Return the (x, y) coordinate for the center point of the cell that contains the specified text.  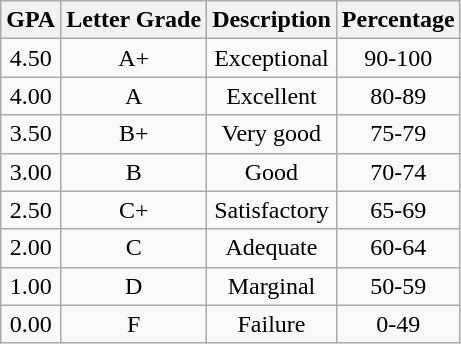
3.50 (31, 134)
4.00 (31, 96)
C (134, 248)
80-89 (398, 96)
D (134, 286)
GPA (31, 20)
2.00 (31, 248)
3.00 (31, 172)
65-69 (398, 210)
0-49 (398, 324)
Letter Grade (134, 20)
Failure (272, 324)
Marginal (272, 286)
0.00 (31, 324)
Very good (272, 134)
90-100 (398, 58)
50-59 (398, 286)
Percentage (398, 20)
A+ (134, 58)
4.50 (31, 58)
60-64 (398, 248)
Satisfactory (272, 210)
Adequate (272, 248)
C+ (134, 210)
Description (272, 20)
Exceptional (272, 58)
2.50 (31, 210)
A (134, 96)
75-79 (398, 134)
B (134, 172)
1.00 (31, 286)
Good (272, 172)
B+ (134, 134)
F (134, 324)
70-74 (398, 172)
Excellent (272, 96)
